Provide the [X, Y] coordinate of the cell's center where the given text is located.  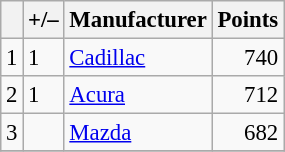
Acura [138, 95]
682 [248, 133]
Cadillac [138, 58]
740 [248, 58]
Points [248, 20]
Manufacturer [138, 20]
2 [12, 95]
712 [248, 95]
Mazda [138, 133]
+/– [44, 20]
3 [12, 133]
